Output the [x, y] coordinate of the center of the cell containing the given text.  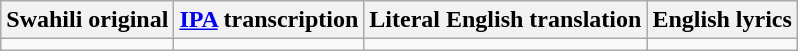
Literal English translation [506, 20]
Swahili original [88, 20]
English lyrics [722, 20]
IPA transcription [269, 20]
